Search for the cell housing the specified text and yield its [x, y] center coordinate. 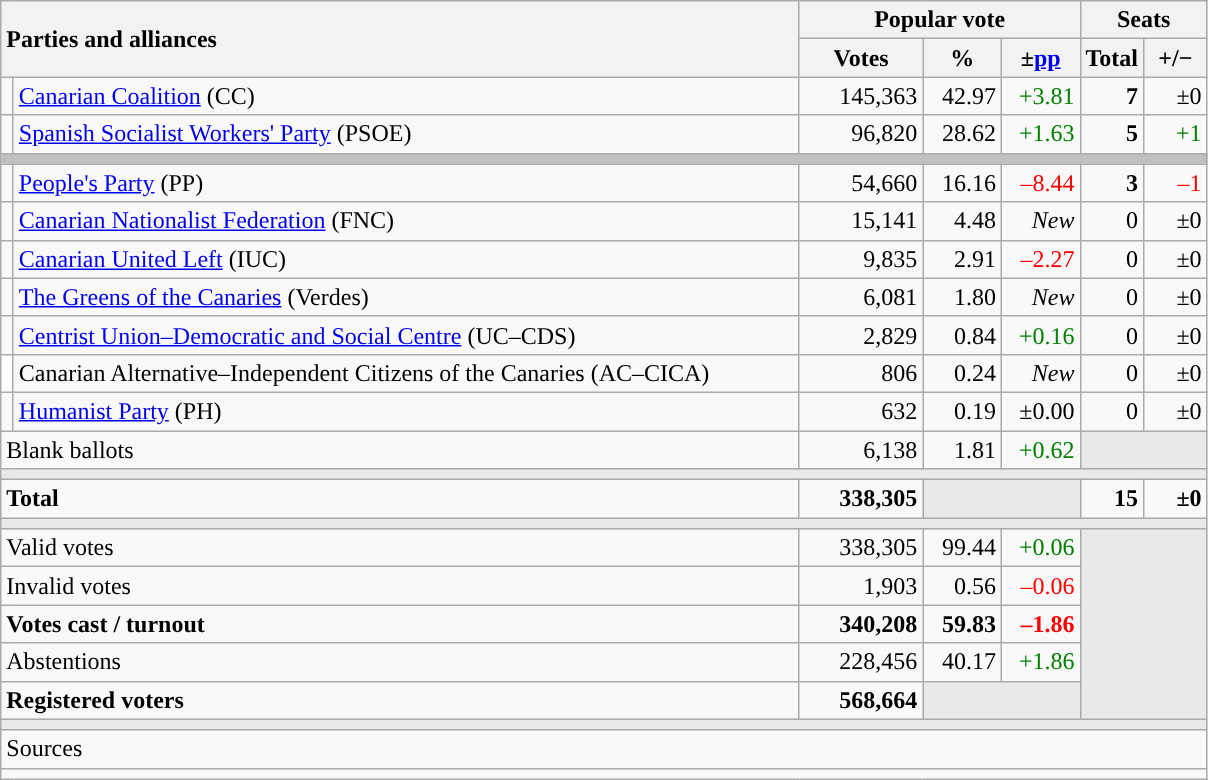
The Greens of the Canaries (Verdes) [406, 297]
2.91 [962, 259]
Invalid votes [400, 586]
15 [1112, 499]
9,835 [861, 259]
0.84 [962, 335]
0.24 [962, 373]
People's Party (PP) [406, 183]
4.48 [962, 221]
1.81 [962, 449]
6,081 [861, 297]
145,363 [861, 96]
Sources [604, 749]
Canarian United Left (IUC) [406, 259]
Canarian Nationalist Federation (FNC) [406, 221]
0.56 [962, 586]
Votes cast / turnout [400, 624]
15,141 [861, 221]
Abstentions [400, 662]
54,660 [861, 183]
1,903 [861, 586]
+1.86 [1040, 662]
5 [1112, 134]
Popular vote [940, 20]
99.44 [962, 548]
±pp [1040, 58]
Canarian Coalition (CC) [406, 96]
–0.06 [1040, 586]
±0.00 [1040, 411]
–2.27 [1040, 259]
40.17 [962, 662]
–1 [1176, 183]
+0.06 [1040, 548]
+3.81 [1040, 96]
Votes [861, 58]
228,456 [861, 662]
+0.62 [1040, 449]
28.62 [962, 134]
Spanish Socialist Workers' Party (PSOE) [406, 134]
568,664 [861, 700]
59.83 [962, 624]
6,138 [861, 449]
Seats [1144, 20]
806 [861, 373]
+1.63 [1040, 134]
3 [1112, 183]
7 [1112, 96]
1.80 [962, 297]
0.19 [962, 411]
% [962, 58]
632 [861, 411]
Canarian Alternative–Independent Citizens of the Canaries (AC–CICA) [406, 373]
340,208 [861, 624]
42.97 [962, 96]
2,829 [861, 335]
16.16 [962, 183]
Parties and alliances [400, 39]
+/− [1176, 58]
Humanist Party (PH) [406, 411]
Valid votes [400, 548]
+1 [1176, 134]
–1.86 [1040, 624]
Centrist Union–Democratic and Social Centre (UC–CDS) [406, 335]
Registered voters [400, 700]
Blank ballots [400, 449]
–8.44 [1040, 183]
96,820 [861, 134]
+0.16 [1040, 335]
